Output the (x, y) coordinate of the center of the cell containing the given text.  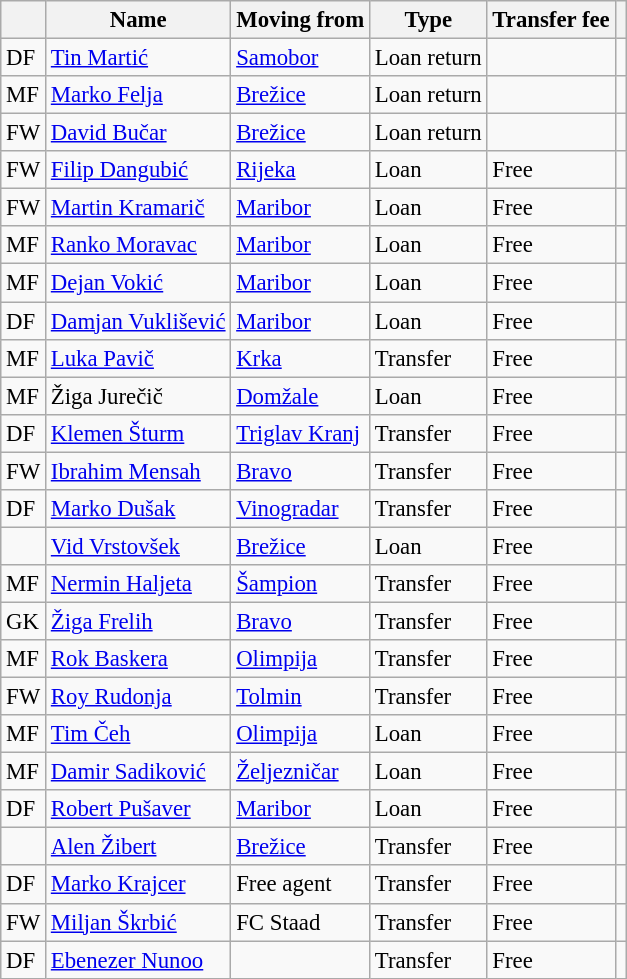
Luka Pavič (138, 358)
Vid Vrstovšek (138, 546)
Martin Kramarič (138, 208)
FC Staad (300, 922)
Žiga Frelih (138, 621)
Marko Krajcer (138, 885)
Transfer fee (551, 20)
Damir Sadiković (138, 772)
Žiga Jurečič (138, 396)
Triglav Kranj (300, 433)
Dejan Vokić (138, 283)
Krka (300, 358)
GK (24, 621)
Alen Žibert (138, 847)
Ranko Moravac (138, 245)
Tim Čeh (138, 734)
Željezničar (300, 772)
Roy Rudonja (138, 697)
David Bučar (138, 133)
Nermin Haljeta (138, 584)
Marko Dušak (138, 509)
Vinogradar (300, 509)
Moving from (300, 20)
Tolmin (300, 697)
Klemen Šturm (138, 433)
Filip Dangubić (138, 170)
Rijeka (300, 170)
Miljan Škrbić (138, 922)
Ibrahim Mensah (138, 471)
Tin Martić (138, 58)
Domžale (300, 396)
Marko Felja (138, 95)
Šampion (300, 584)
Samobor (300, 58)
Free agent (300, 885)
Type (428, 20)
Name (138, 20)
Ebenezer Nunoo (138, 960)
Damjan Vuklišević (138, 321)
Rok Baskera (138, 659)
Robert Pušaver (138, 809)
